From the cell containing the given text, extract its center point as (X, Y) coordinate. 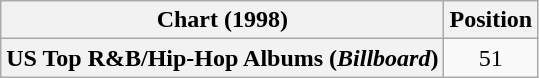
51 (491, 58)
US Top R&B/Hip-Hop Albums (Billboard) (222, 58)
Position (491, 20)
Chart (1998) (222, 20)
